Provide the [x, y] coordinate of the cell's center where the given text is located.  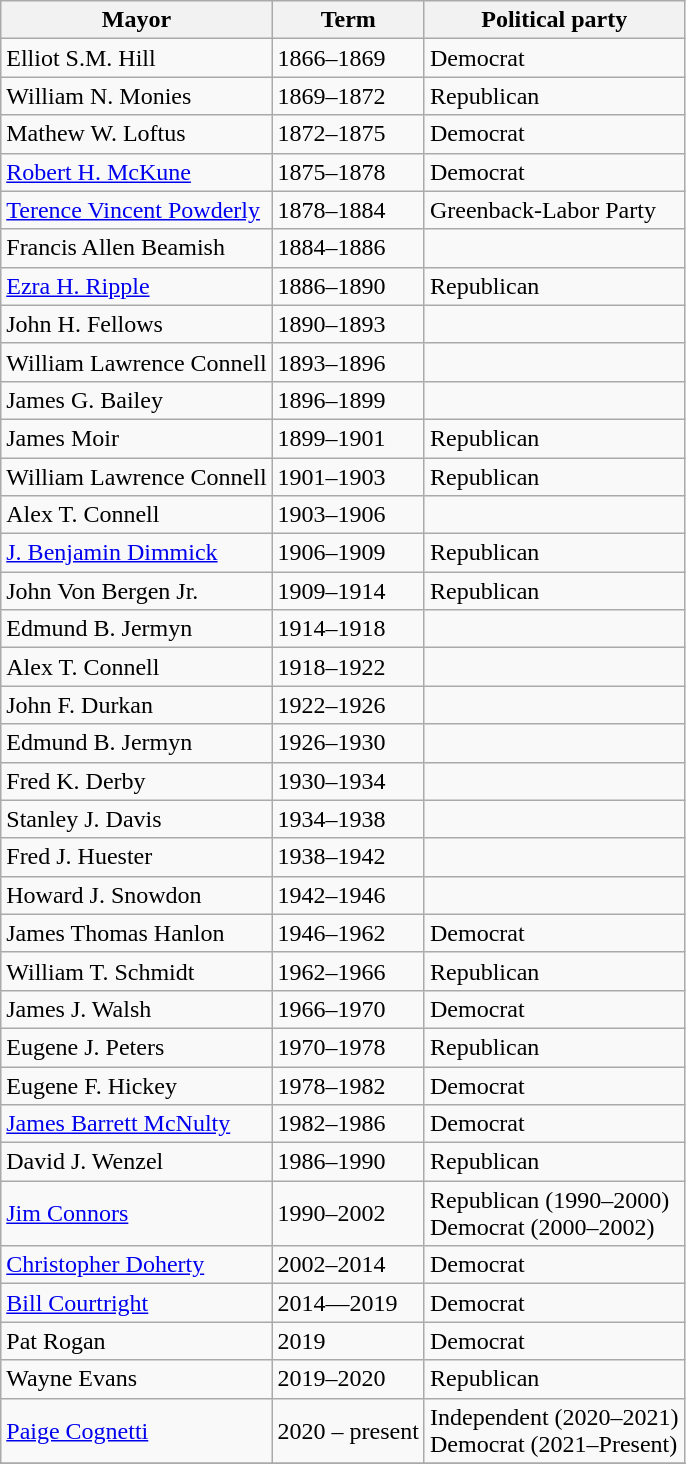
Eugene J. Peters [136, 1047]
1926–1930 [348, 743]
1866–1869 [348, 58]
1946–1962 [348, 933]
1922–1926 [348, 705]
1970–1978 [348, 1047]
Terence Vincent Powderly [136, 210]
1914–1918 [348, 629]
Wayne Evans [136, 1379]
1875–1878 [348, 172]
1942–1946 [348, 895]
Fred J. Huester [136, 857]
1906–1909 [348, 553]
Eugene F. Hickey [136, 1085]
2019–2020 [348, 1379]
Independent (2020–2021)Democrat (2021–Present) [554, 1430]
James J. Walsh [136, 1009]
1978–1982 [348, 1085]
1893–1896 [348, 362]
2014—2019 [348, 1303]
Mathew W. Loftus [136, 134]
Howard J. Snowdon [136, 895]
David J. Wenzel [136, 1162]
1901–1903 [348, 477]
1918–1922 [348, 667]
1930–1934 [348, 781]
Greenback-Labor Party [554, 210]
1869–1872 [348, 96]
1990–2002 [348, 1214]
1896–1899 [348, 400]
Bill Courtright [136, 1303]
James G. Bailey [136, 400]
1884–1886 [348, 248]
1934–1938 [348, 819]
Pat Rogan [136, 1341]
Robert H. McKune [136, 172]
Paige Cognetti [136, 1430]
1886–1890 [348, 286]
Mayor [136, 20]
Term [348, 20]
1878–1884 [348, 210]
Francis Allen Beamish [136, 248]
Political party [554, 20]
Ezra H. Ripple [136, 286]
James Thomas Hanlon [136, 933]
William T. Schmidt [136, 971]
J. Benjamin Dimmick [136, 553]
William N. Monies [136, 96]
Republican (1990–2000)Democrat (2000–2002) [554, 1214]
1909–1914 [348, 591]
1903–1906 [348, 515]
Elliot S.M. Hill [136, 58]
2002–2014 [348, 1265]
2019 [348, 1341]
John H. Fellows [136, 324]
Jim Connors [136, 1214]
1982–1986 [348, 1124]
James Barrett McNulty [136, 1124]
1872–1875 [348, 134]
John Von Bergen Jr. [136, 591]
Stanley J. Davis [136, 819]
1986–1990 [348, 1162]
Fred K. Derby [136, 781]
1962–1966 [348, 971]
2020 – present [348, 1430]
1899–1901 [348, 438]
James Moir [136, 438]
John F. Durkan [136, 705]
1890–1893 [348, 324]
1938–1942 [348, 857]
1966–1970 [348, 1009]
Christopher Doherty [136, 1265]
